Search for the cell housing the specified text and yield its (x, y) center coordinate. 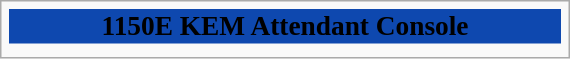
1150E KEM Attendant Console (285, 26)
